Identify which cell holds the provided text, then report its (x, y) central coordinate. 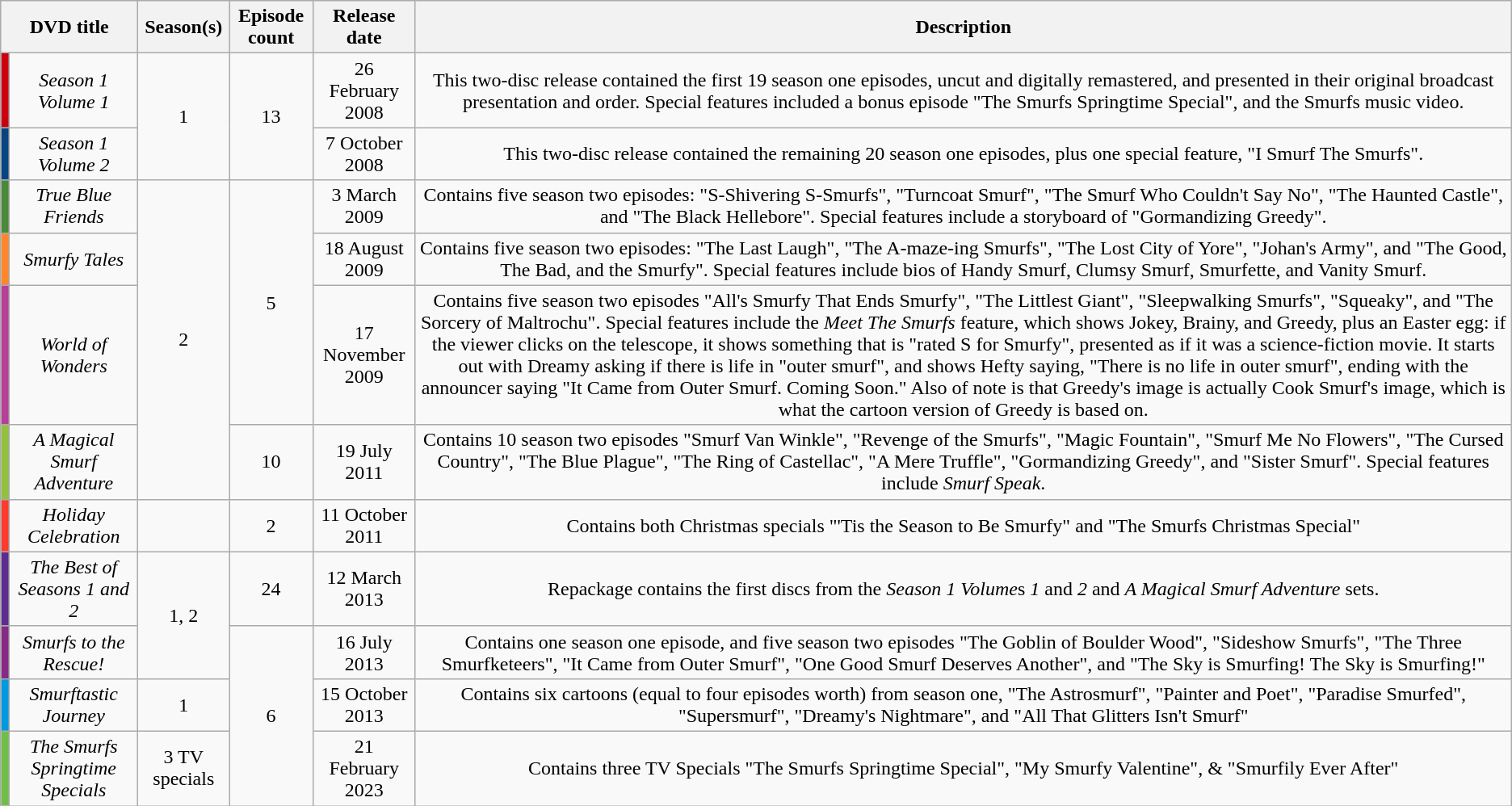
21 February 2023 (363, 768)
7 October 2008 (363, 153)
Smurfy Tales (74, 258)
The Best of Seasons 1 and 2 (74, 589)
Season 1 Volume 2 (74, 153)
A Magical Smurf Adventure (74, 462)
5 (271, 302)
10 (271, 462)
Episode count (271, 27)
DVD title (69, 27)
19 July 2011 (363, 462)
6 (271, 716)
15 October 2013 (363, 704)
12 March 2013 (363, 589)
Release date (363, 27)
26 February 2008 (363, 90)
18 August 2009 (363, 258)
Description (963, 27)
Smurftastic Journey (74, 704)
The Smurfs Springtime Specials (74, 768)
3 March 2009 (363, 207)
13 (271, 116)
This two-disc release contained the remaining 20 season one episodes, plus one special feature, "I Smurf The Smurfs". (963, 153)
11 October 2011 (363, 525)
World of Wonders (74, 355)
1, 2 (184, 615)
Contains both Christmas specials "'Tis the Season to Be Smurfy" and "The Smurfs Christmas Special" (963, 525)
Season(s) (184, 27)
Smurfs to the Rescue! (74, 653)
Contains three TV Specials "The Smurfs Springtime Special", "My Smurfy Valentine", & "Smurfily Ever After" (963, 768)
True Blue Friends (74, 207)
Holiday Celebration (74, 525)
3 TV specials (184, 768)
24 (271, 589)
17 November 2009 (363, 355)
Repackage contains the first discs from the Season 1 Volumes 1 and 2 and A Magical Smurf Adventure sets. (963, 589)
Season 1 Volume 1 (74, 90)
16 July 2013 (363, 653)
